Find where the given text appears and provide that cell's center as [x, y] coordinate. 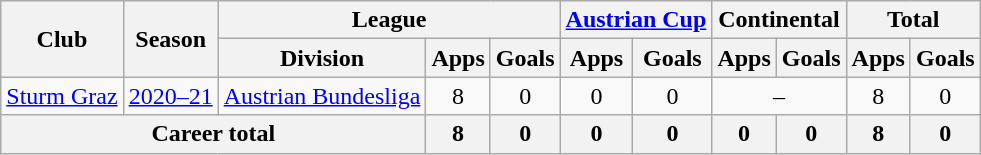
Club [62, 39]
2020–21 [170, 96]
Austrian Bundesliga [322, 96]
Austrian Cup [636, 20]
League [389, 20]
Division [322, 58]
Season [170, 39]
Career total [214, 134]
Total [913, 20]
– [779, 96]
Continental [779, 20]
Sturm Graz [62, 96]
